Detect which cell encompasses the target text, then output its [x, y] center coordinate. 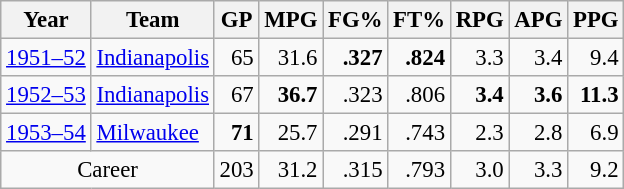
9.4 [596, 58]
36.7 [291, 95]
.327 [356, 58]
PPG [596, 20]
67 [236, 95]
Milwaukee [152, 133]
6.9 [596, 133]
Year [46, 20]
31.6 [291, 58]
203 [236, 170]
APG [538, 20]
2.8 [538, 133]
.315 [356, 170]
.806 [420, 95]
1952–53 [46, 95]
.824 [420, 58]
FT% [420, 20]
Team [152, 20]
.793 [420, 170]
.743 [420, 133]
2.3 [480, 133]
3.6 [538, 95]
GP [236, 20]
Career [108, 170]
MPG [291, 20]
11.3 [596, 95]
25.7 [291, 133]
31.2 [291, 170]
.323 [356, 95]
.291 [356, 133]
3.0 [480, 170]
RPG [480, 20]
9.2 [596, 170]
65 [236, 58]
1953–54 [46, 133]
1951–52 [46, 58]
71 [236, 133]
FG% [356, 20]
